Find where the given text appears and provide that cell's center as (x, y) coordinate. 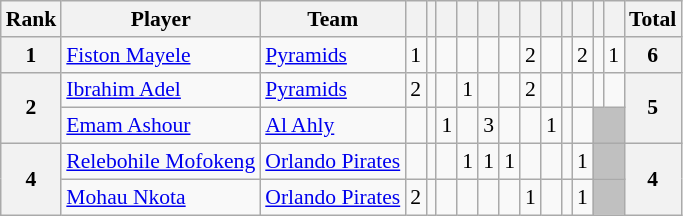
Mohau Nkota (160, 197)
Al Ahly (332, 126)
5 (652, 108)
6 (652, 55)
Team (332, 19)
Relebohile Mofokeng (160, 162)
Player (160, 19)
Emam Ashour (160, 126)
Total (652, 19)
3 (488, 126)
Rank (32, 19)
Ibrahim Adel (160, 90)
Fiston Mayele (160, 55)
